Find where the given text appears and provide that cell's center as [x, y] coordinate. 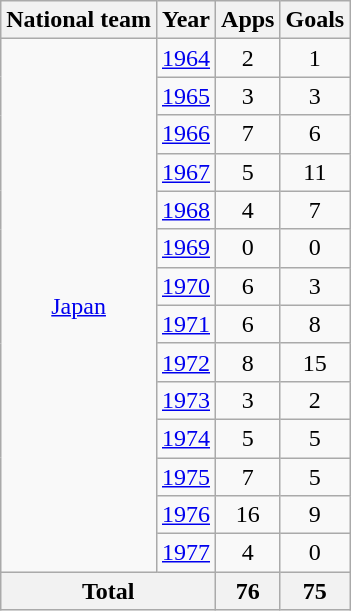
1976 [186, 515]
National team [79, 20]
1969 [186, 248]
Goals [315, 20]
11 [315, 172]
1975 [186, 477]
1968 [186, 210]
Total [108, 591]
1965 [186, 96]
1967 [186, 172]
75 [315, 591]
1973 [186, 400]
1964 [186, 58]
9 [315, 515]
Japan [79, 306]
1971 [186, 324]
16 [248, 515]
1972 [186, 362]
1970 [186, 286]
Apps [248, 20]
1974 [186, 438]
1 [315, 58]
1966 [186, 134]
15 [315, 362]
1977 [186, 553]
Year [186, 20]
76 [248, 591]
